Identify which cell holds the provided text, then report its [X, Y] central coordinate. 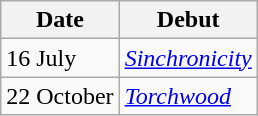
Debut [188, 20]
22 October [60, 96]
16 July [60, 58]
Sinchronicity [188, 58]
Date [60, 20]
Torchwood [188, 96]
